Capture the cell that displays the provided text and extract its (X, Y) central coordinate. 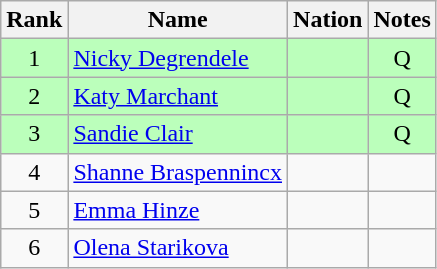
3 (34, 134)
Sandie Clair (178, 134)
6 (34, 248)
Notes (402, 20)
Name (178, 20)
Nicky Degrendele (178, 58)
Rank (34, 20)
Nation (328, 20)
2 (34, 96)
5 (34, 210)
Emma Hinze (178, 210)
Olena Starikova (178, 248)
Shanne Braspennincx (178, 172)
1 (34, 58)
Katy Marchant (178, 96)
4 (34, 172)
